Detect which cell encompasses the target text, then output its (X, Y) center coordinate. 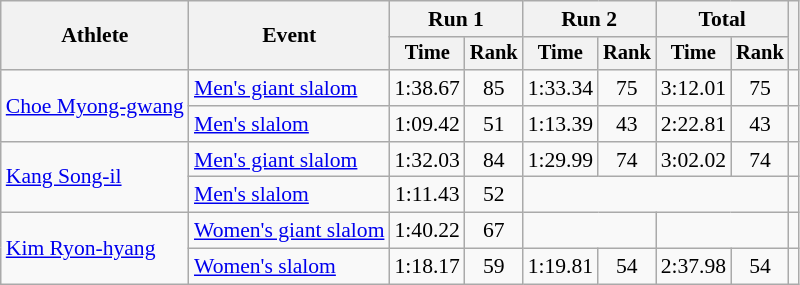
1:18.17 (426, 267)
1:32.03 (426, 160)
Run 1 (456, 19)
Total (722, 19)
1:19.81 (560, 267)
Women's slalom (290, 267)
1:13.39 (560, 124)
Kim Ryon-hyang (95, 248)
Choe Myong-gwang (95, 106)
1:09.42 (426, 124)
Kang Song-il (95, 178)
1:33.34 (560, 88)
Women's giant slalom (290, 231)
52 (494, 195)
1:40.22 (426, 231)
Athlete (95, 36)
1:29.99 (560, 160)
85 (494, 88)
51 (494, 124)
1:38.67 (426, 88)
2:37.98 (694, 267)
67 (494, 231)
59 (494, 267)
84 (494, 160)
3:12.01 (694, 88)
1:11.43 (426, 195)
2:22.81 (694, 124)
3:02.02 (694, 160)
Run 2 (590, 19)
Event (290, 36)
